Determine the (X, Y) coordinate at the center of the cell enclosing the given text.  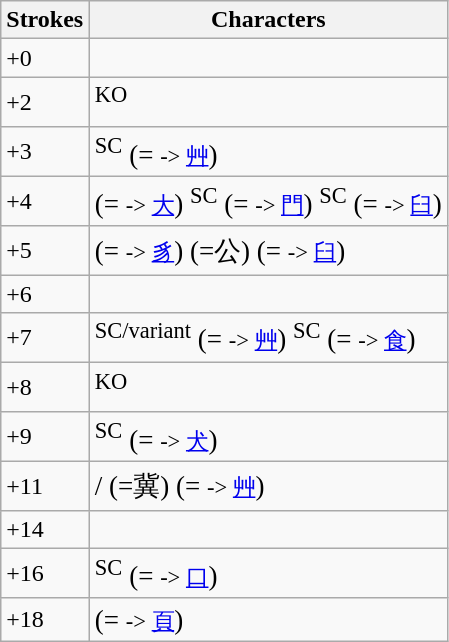
+4 (45, 201)
+9 (45, 437)
+14 (45, 529)
(= -> 頁) (268, 620)
Characters (268, 20)
SC (= -> 艸) (268, 152)
SC/variant (= -> 艸) SC (= -> 食) (268, 338)
(= -> 豸) (=公) (= -> 臼) (268, 250)
(= -> 大) SC (= -> 門) SC (= -> 臼) (268, 201)
/ (=冀) (= -> 艸) (268, 486)
Strokes (45, 20)
SC (= -> 口) (268, 573)
+6 (45, 293)
+11 (45, 486)
+18 (45, 620)
+2 (45, 102)
+8 (45, 387)
+7 (45, 338)
+5 (45, 250)
SC (= -> 犬) (268, 437)
+16 (45, 573)
+0 (45, 58)
+3 (45, 152)
